Return the [X, Y] coordinate for the center point of the cell that contains the specified text.  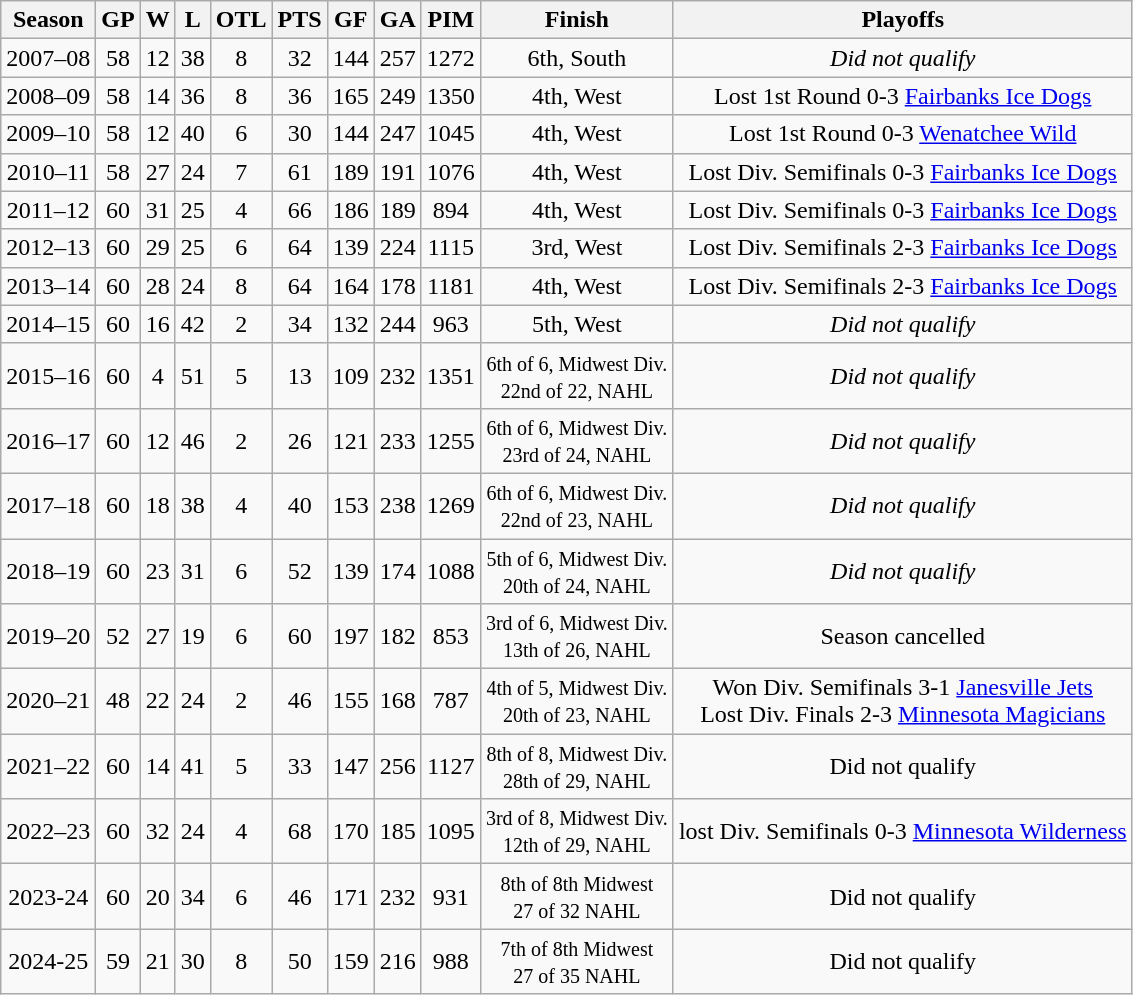
Won Div. Semifinals 3-1 Janesville JetsLost Div. Finals 2-3 Minnesota Magicians [902, 702]
68 [300, 832]
178 [398, 286]
168 [398, 702]
13 [300, 376]
PIM [450, 20]
lost Div. Semifinals 0-3 Minnesota Wilderness [902, 832]
191 [398, 172]
20 [158, 896]
165 [350, 96]
2016–17 [48, 440]
50 [300, 962]
41 [192, 766]
GA [398, 20]
853 [450, 636]
Lost 1st Round 0-3 Fairbanks Ice Dogs [902, 96]
5th, West [576, 324]
8th of 8, Midwest Div.28th of 29, NAHL [576, 766]
3rd of 8, Midwest Div.12th of 29, NAHL [576, 832]
1181 [450, 286]
164 [350, 286]
2024-25 [48, 962]
2011–12 [48, 210]
2018–19 [48, 570]
1076 [450, 172]
257 [398, 58]
2015–16 [48, 376]
256 [398, 766]
182 [398, 636]
186 [350, 210]
6th, South [576, 58]
109 [350, 376]
988 [450, 962]
28 [158, 286]
22 [158, 702]
1088 [450, 570]
26 [300, 440]
8th of 8th Midwest 27 of 32 NAHL [576, 896]
W [158, 20]
2021–22 [48, 766]
2010–11 [48, 172]
159 [350, 962]
894 [450, 210]
171 [350, 896]
Season cancelled [902, 636]
1350 [450, 96]
OTL [241, 20]
PTS [300, 20]
153 [350, 506]
1269 [450, 506]
1045 [450, 134]
16 [158, 324]
23 [158, 570]
249 [398, 96]
6th of 6, Midwest Div.23rd of 24, NAHL [576, 440]
2023-24 [48, 896]
224 [398, 248]
4th of 5, Midwest Div.20th of 23, NAHL [576, 702]
132 [350, 324]
GF [350, 20]
2020–21 [48, 702]
1115 [450, 248]
66 [300, 210]
18 [158, 506]
238 [398, 506]
21 [158, 962]
2014–15 [48, 324]
185 [398, 832]
1095 [450, 832]
233 [398, 440]
174 [398, 570]
6th of 6, Midwest Div.22nd of 23, NAHL [576, 506]
59 [118, 962]
1127 [450, 766]
Playoffs [902, 20]
1255 [450, 440]
L [192, 20]
147 [350, 766]
963 [450, 324]
2013–14 [48, 286]
7th of 8th Midwest 27 of 35 NAHL [576, 962]
19 [192, 636]
2022–23 [48, 832]
3rd, West [576, 248]
42 [192, 324]
2007–08 [48, 58]
7 [241, 172]
1351 [450, 376]
3rd of 6, Midwest Div.13th of 26, NAHL [576, 636]
GP [118, 20]
2009–10 [48, 134]
1272 [450, 58]
Season [48, 20]
155 [350, 702]
29 [158, 248]
61 [300, 172]
216 [398, 962]
170 [350, 832]
48 [118, 702]
2017–18 [48, 506]
Finish [576, 20]
33 [300, 766]
2008–09 [48, 96]
2019–20 [48, 636]
197 [350, 636]
5th of 6, Midwest Div.20th of 24, NAHL [576, 570]
2012–13 [48, 248]
247 [398, 134]
787 [450, 702]
931 [450, 896]
Lost 1st Round 0-3 Wenatchee Wild [902, 134]
121 [350, 440]
51 [192, 376]
6th of 6, Midwest Div.22nd of 22, NAHL [576, 376]
244 [398, 324]
